Extract the [X, Y] coordinate from the center of the cell holding the provided text.  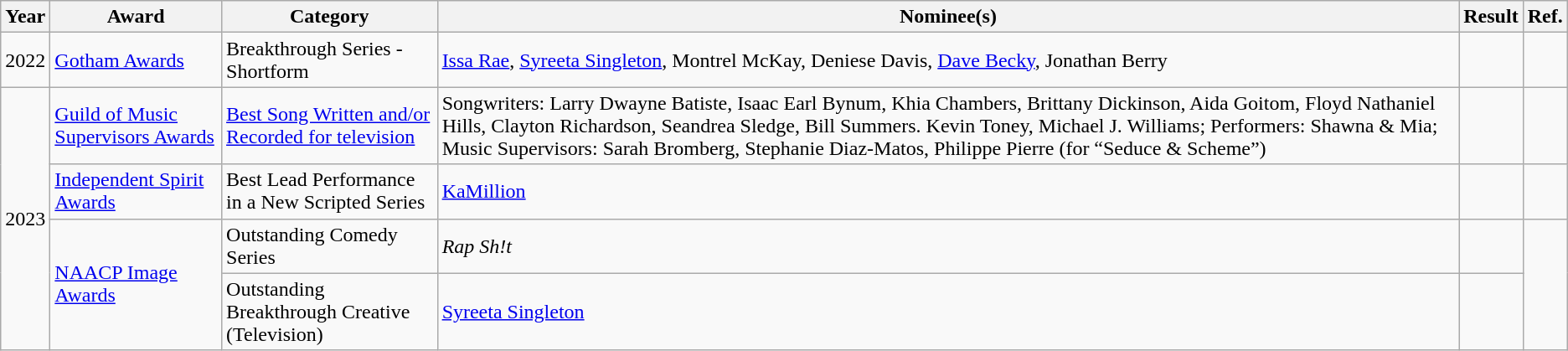
Guild of Music Supervisors Awards [136, 126]
KaMillion [948, 191]
Award [136, 17]
Breakthrough Series - Shortform [330, 60]
2023 [25, 219]
Nominee(s) [948, 17]
Outstanding Comedy Series [330, 246]
Outstanding Breakthrough Creative (Television) [330, 312]
Year [25, 17]
Ref. [1545, 17]
Rap Sh!t [948, 246]
NAACP Image Awards [136, 285]
2022 [25, 60]
Result [1491, 17]
Syreeta Singleton [948, 312]
Best Lead Performance in a New Scripted Series [330, 191]
Gotham Awards [136, 60]
Category [330, 17]
Best Song Written and/or Recorded for television [330, 126]
Issa Rae, Syreeta Singleton, Montrel McKay, Deniese Davis, Dave Becky, Jonathan Berry [948, 60]
Independent Spirit Awards [136, 191]
